Output the (x, y) coordinate of the center of the cell containing the given text.  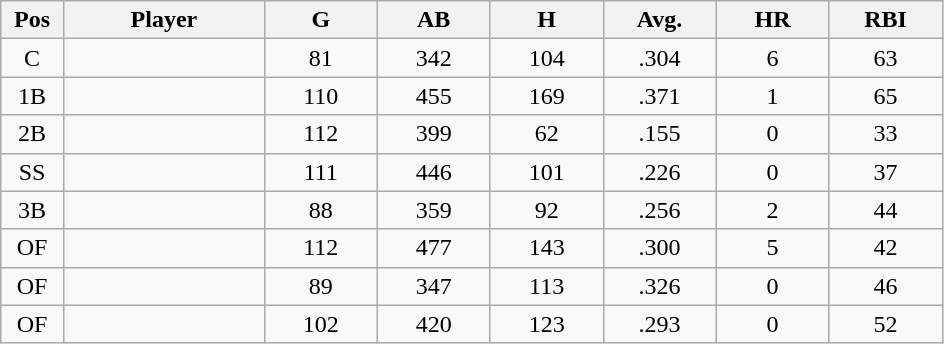
169 (546, 96)
104 (546, 58)
62 (546, 134)
C (32, 58)
44 (886, 210)
.293 (660, 324)
81 (320, 58)
.326 (660, 286)
101 (546, 172)
455 (434, 96)
110 (320, 96)
102 (320, 324)
1B (32, 96)
89 (320, 286)
46 (886, 286)
AB (434, 20)
RBI (886, 20)
143 (546, 248)
Pos (32, 20)
.155 (660, 134)
446 (434, 172)
123 (546, 324)
3B (32, 210)
1 (772, 96)
H (546, 20)
42 (886, 248)
37 (886, 172)
347 (434, 286)
6 (772, 58)
2 (772, 210)
342 (434, 58)
.300 (660, 248)
Player (164, 20)
2B (32, 134)
5 (772, 248)
.226 (660, 172)
420 (434, 324)
52 (886, 324)
HR (772, 20)
63 (886, 58)
.371 (660, 96)
113 (546, 286)
Avg. (660, 20)
SS (32, 172)
.304 (660, 58)
33 (886, 134)
359 (434, 210)
111 (320, 172)
477 (434, 248)
88 (320, 210)
65 (886, 96)
92 (546, 210)
G (320, 20)
.256 (660, 210)
399 (434, 134)
